Capture the cell that displays the provided text and extract its [x, y] central coordinate. 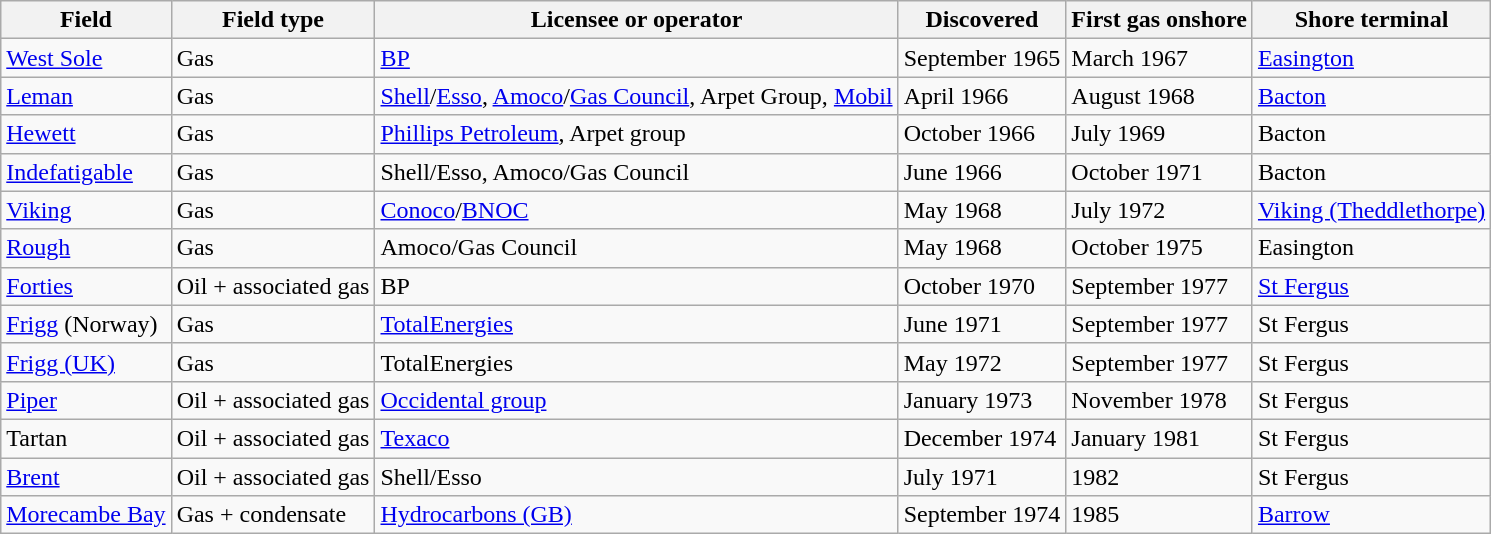
Leman [86, 96]
June 1971 [982, 324]
May 1972 [982, 362]
August 1968 [1160, 96]
October 1970 [982, 286]
Phillips Petroleum, Arpet group [636, 134]
Brent [86, 477]
Viking [86, 210]
Texaco [636, 438]
Barrow [1371, 515]
October 1971 [1160, 172]
Piper [86, 400]
Hewett [86, 134]
December 1974 [982, 438]
Field type [273, 20]
First gas onshore [1160, 20]
Morecambe Bay [86, 515]
April 1966 [982, 96]
July 1971 [982, 477]
June 1966 [982, 172]
West Sole [86, 58]
Rough [86, 248]
March 1967 [1160, 58]
September 1965 [982, 58]
Shore terminal [1371, 20]
1985 [1160, 515]
January 1973 [982, 400]
1982 [1160, 477]
Conoco/BNOC [636, 210]
July 1972 [1160, 210]
Discovered [982, 20]
July 1969 [1160, 134]
Shell/Esso, Amoco/Gas Council [636, 172]
Licensee or operator [636, 20]
Tartan [86, 438]
Shell/Esso, Amoco/Gas Council, Arpet Group, Mobil [636, 96]
September 1974 [982, 515]
Amoco/Gas Council [636, 248]
October 1966 [982, 134]
October 1975 [1160, 248]
Viking (Theddlethorpe) [1371, 210]
Gas + condensate [273, 515]
Hydrocarbons (GB) [636, 515]
Field [86, 20]
Frigg (Norway) [86, 324]
Shell/Esso [636, 477]
Occidental group [636, 400]
January 1981 [1160, 438]
Indefatigable [86, 172]
Forties [86, 286]
Frigg (UK) [86, 362]
November 1978 [1160, 400]
